Search for the cell housing the specified text and yield its (X, Y) center coordinate. 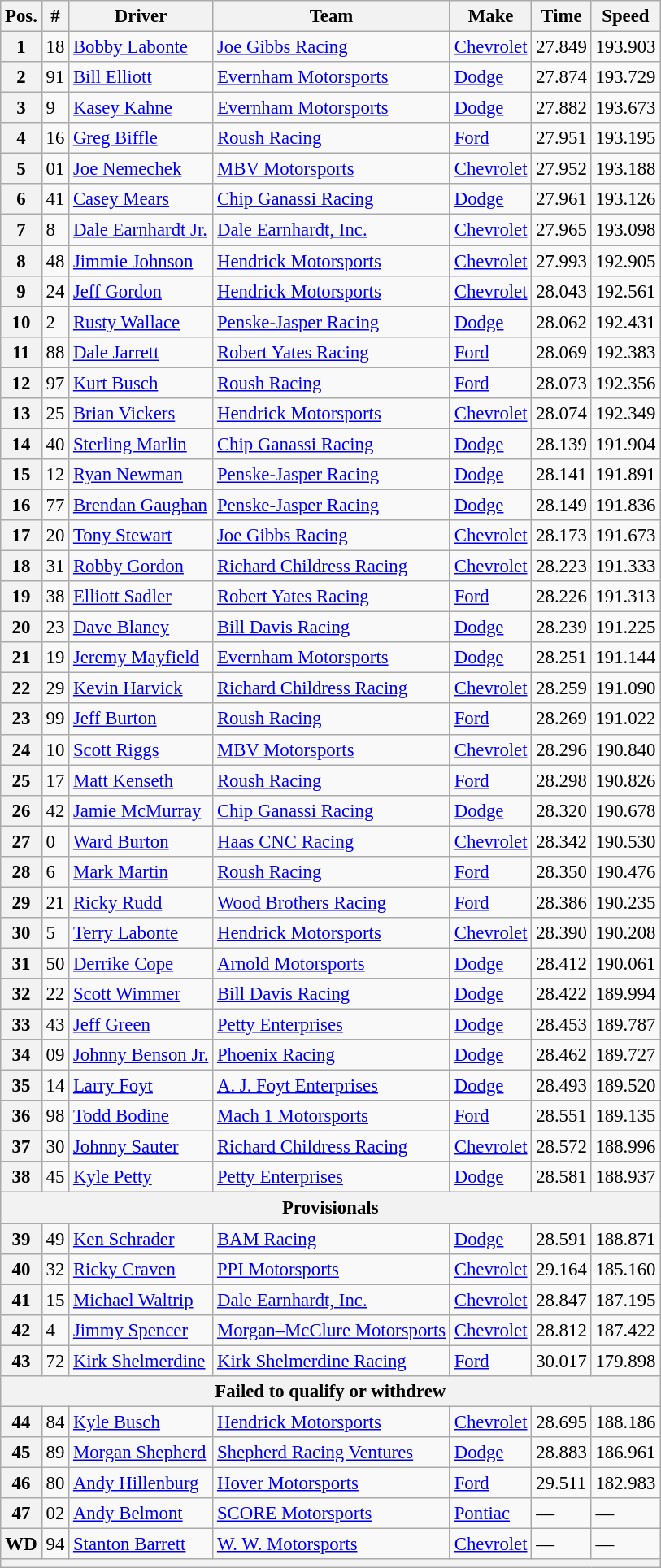
Wood Brothers Racing (332, 902)
189.727 (626, 1055)
190.208 (626, 933)
182.983 (626, 1483)
28.350 (561, 872)
28.141 (561, 475)
Kurt Busch (141, 383)
190.840 (626, 749)
Johnny Benson Jr. (141, 1055)
191.090 (626, 688)
Andy Hillenburg (141, 1483)
Kasey Kahne (141, 108)
27.952 (561, 169)
Morgan Shepherd (141, 1453)
44 (21, 1422)
Hover Motorsports (332, 1483)
179.898 (626, 1361)
Ward Burton (141, 841)
27.961 (561, 199)
Jeremy Mayfield (141, 658)
28.412 (561, 963)
189.787 (626, 1025)
189.520 (626, 1086)
13 (21, 414)
192.431 (626, 322)
193.673 (626, 108)
Provisionals (330, 1208)
Rusty Wallace (141, 322)
30.017 (561, 1361)
09 (55, 1055)
Ryan Newman (141, 475)
188.186 (626, 1422)
39 (21, 1239)
Dave Blaney (141, 628)
48 (55, 261)
47 (21, 1514)
84 (55, 1422)
28.695 (561, 1422)
192.349 (626, 414)
191.836 (626, 505)
191.904 (626, 444)
Tony Stewart (141, 536)
186.961 (626, 1453)
28.149 (561, 505)
Bobby Labonte (141, 47)
Speed (626, 16)
28.422 (561, 994)
27.951 (561, 138)
27.993 (561, 261)
Morgan–McClure Motorsports (332, 1330)
28.462 (561, 1055)
190.235 (626, 902)
188.996 (626, 1147)
28.226 (561, 597)
Phoenix Racing (332, 1055)
Make (490, 16)
191.891 (626, 475)
Jeff Green (141, 1025)
PPI Motorsports (332, 1269)
187.422 (626, 1330)
28.883 (561, 1453)
191.673 (626, 536)
27.874 (561, 77)
28.342 (561, 841)
28.812 (561, 1330)
191.022 (626, 719)
W. W. Motorsports (332, 1544)
72 (55, 1361)
190.476 (626, 872)
189.994 (626, 994)
191.225 (626, 628)
WD (21, 1544)
28.493 (561, 1086)
Larry Foyt (141, 1086)
28.173 (561, 536)
189.135 (626, 1116)
Failed to qualify or withdrew (330, 1392)
28.386 (561, 902)
Todd Bodine (141, 1116)
28.259 (561, 688)
34 (21, 1055)
26 (21, 810)
36 (21, 1116)
7 (21, 230)
193.903 (626, 47)
Kirk Shelmerdine (141, 1361)
BAM Racing (332, 1239)
29.511 (561, 1483)
Team (332, 16)
Brendan Gaughan (141, 505)
Kyle Petty (141, 1178)
Stanton Barrett (141, 1544)
Kyle Busch (141, 1422)
28.062 (561, 322)
192.383 (626, 352)
28.239 (561, 628)
98 (55, 1116)
Ricky Craven (141, 1269)
Terry Labonte (141, 933)
Matt Kenseth (141, 780)
191.144 (626, 658)
193.098 (626, 230)
Mark Martin (141, 872)
Jimmy Spencer (141, 1330)
28.591 (561, 1239)
193.126 (626, 199)
28.296 (561, 749)
1 (21, 47)
Kevin Harvick (141, 688)
Dale Jarrett (141, 352)
190.678 (626, 810)
28.139 (561, 444)
02 (55, 1514)
Joe Nemechek (141, 169)
94 (55, 1544)
193.729 (626, 77)
192.561 (626, 291)
# (55, 16)
28.269 (561, 719)
28.069 (561, 352)
187.195 (626, 1300)
33 (21, 1025)
37 (21, 1147)
91 (55, 77)
Casey Mears (141, 199)
Pos. (21, 16)
Jimmie Johnson (141, 261)
193.188 (626, 169)
191.313 (626, 597)
99 (55, 719)
SCORE Motorsports (332, 1514)
89 (55, 1453)
11 (21, 352)
193.195 (626, 138)
Andy Belmont (141, 1514)
77 (55, 505)
Mach 1 Motorsports (332, 1116)
188.937 (626, 1178)
190.530 (626, 841)
Bill Elliott (141, 77)
01 (55, 169)
46 (21, 1483)
Arnold Motorsports (332, 963)
192.905 (626, 261)
190.826 (626, 780)
29.164 (561, 1269)
28.551 (561, 1116)
Shepherd Racing Ventures (332, 1453)
Scott Riggs (141, 749)
28.074 (561, 414)
Haas CNC Racing (332, 841)
Michael Waltrip (141, 1300)
35 (21, 1086)
185.160 (626, 1269)
192.356 (626, 383)
Dale Earnhardt Jr. (141, 230)
80 (55, 1483)
190.061 (626, 963)
A. J. Foyt Enterprises (332, 1086)
28.581 (561, 1178)
191.333 (626, 567)
27.849 (561, 47)
28.043 (561, 291)
28.390 (561, 933)
88 (55, 352)
50 (55, 963)
28.251 (561, 658)
3 (21, 108)
Jeff Burton (141, 719)
Sterling Marlin (141, 444)
Robby Gordon (141, 567)
0 (55, 841)
Derrike Cope (141, 963)
Ken Schrader (141, 1239)
Greg Biffle (141, 138)
28.073 (561, 383)
28 (21, 872)
Time (561, 16)
Jeff Gordon (141, 291)
27 (21, 841)
28.298 (561, 780)
97 (55, 383)
Johnny Sauter (141, 1147)
28.320 (561, 810)
Elliott Sadler (141, 597)
Ricky Rudd (141, 902)
27.882 (561, 108)
28.223 (561, 567)
27.965 (561, 230)
28.847 (561, 1300)
28.572 (561, 1147)
Pontiac (490, 1514)
188.871 (626, 1239)
Jamie McMurray (141, 810)
Driver (141, 16)
Kirk Shelmerdine Racing (332, 1361)
49 (55, 1239)
28.453 (561, 1025)
Scott Wimmer (141, 994)
Brian Vickers (141, 414)
